Search for the cell housing the specified text and yield its (X, Y) center coordinate. 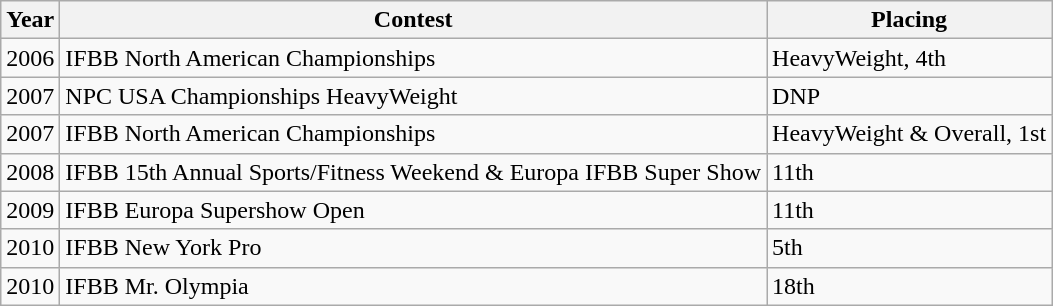
Placing (910, 20)
IFBB New York Pro (414, 248)
2006 (30, 58)
2009 (30, 210)
Contest (414, 20)
HeavyWeight, 4th (910, 58)
2008 (30, 172)
18th (910, 286)
IFBB Europa Supershow Open (414, 210)
HeavyWeight & Overall, 1st (910, 134)
5th (910, 248)
NPC USA Championships HeavyWeight (414, 96)
IFBB 15th Annual Sports/Fitness Weekend & Europa IFBB Super Show (414, 172)
DNP (910, 96)
IFBB Mr. Olympia (414, 286)
Year (30, 20)
